Pinpoint the cell where the given text exists, returning its (x, y) midpoint coordinate. 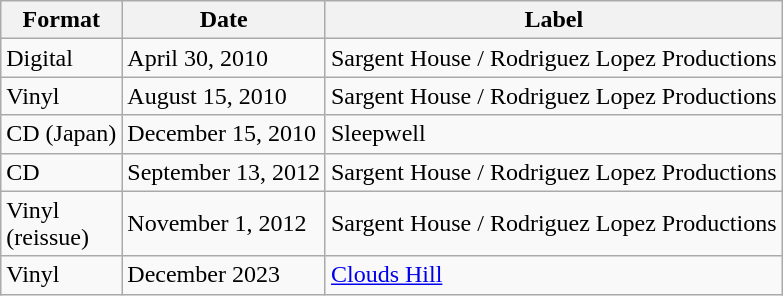
Digital (62, 58)
Format (62, 20)
November 1, 2012 (224, 224)
Vinyl(reissue) (62, 224)
August 15, 2010 (224, 96)
December 15, 2010 (224, 134)
Label (554, 20)
Date (224, 20)
Sleepwell (554, 134)
September 13, 2012 (224, 172)
April 30, 2010 (224, 58)
December 2023 (224, 275)
CD (Japan) (62, 134)
Clouds Hill (554, 275)
CD (62, 172)
